Provide the (X, Y) coordinate of the cell's center where the given text is located.  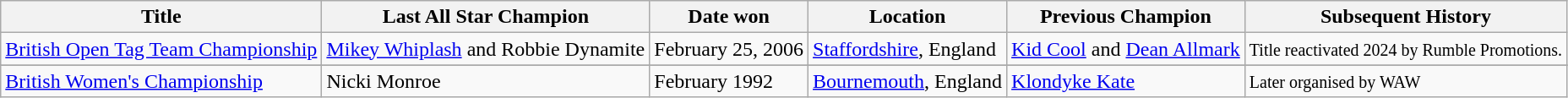
Title (161, 17)
February 1992 (729, 81)
Kid Cool and Dean Allmark (1126, 49)
Location (907, 17)
Nicki Monroe (486, 81)
Date won (729, 17)
British Women's Championship (161, 81)
Mikey Whiplash and Robbie Dynamite (486, 49)
British Open Tag Team Championship (161, 49)
Title reactivated 2024 by Rumble Promotions. (1406, 49)
February 25, 2006 (729, 49)
Later organised by WAW (1406, 81)
Klondyke Kate (1126, 81)
Staffordshire, England (907, 49)
Last All Star Champion (486, 17)
Subsequent History (1406, 17)
Previous Champion (1126, 17)
Bournemouth, England (907, 81)
